Find where the given text appears and provide that cell's center as (X, Y) coordinate. 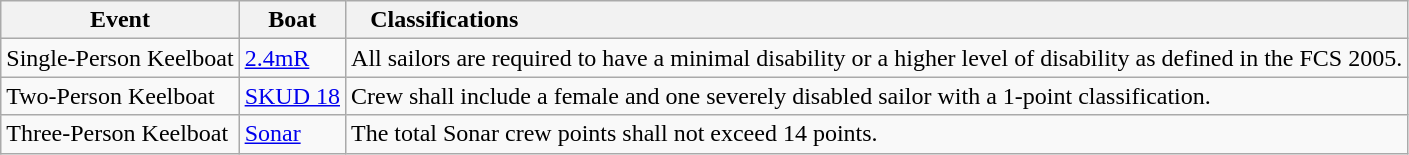
Event (120, 20)
Boat (292, 20)
SKUD 18 (292, 96)
Two-Person Keelboat (120, 96)
Classifications (877, 20)
2.4mR (292, 58)
The total Sonar crew points shall not exceed 14 points. (877, 134)
All sailors are required to have a minimal disability or a higher level of disability as defined in the FCS 2005. (877, 58)
Single-Person Keelboat (120, 58)
Crew shall include a female and one severely disabled sailor with a 1-point classification. (877, 96)
Sonar (292, 134)
Three-Person Keelboat (120, 134)
